Locate the cell with the specified text and output its [x, y] center coordinate. 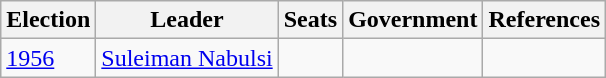
Government [413, 20]
1956 [48, 58]
References [544, 20]
Seats [310, 20]
Election [48, 20]
Suleiman Nabulsi [187, 58]
Leader [187, 20]
